For the text-containing cell, return its midpoint in (x, y) coordinate format. 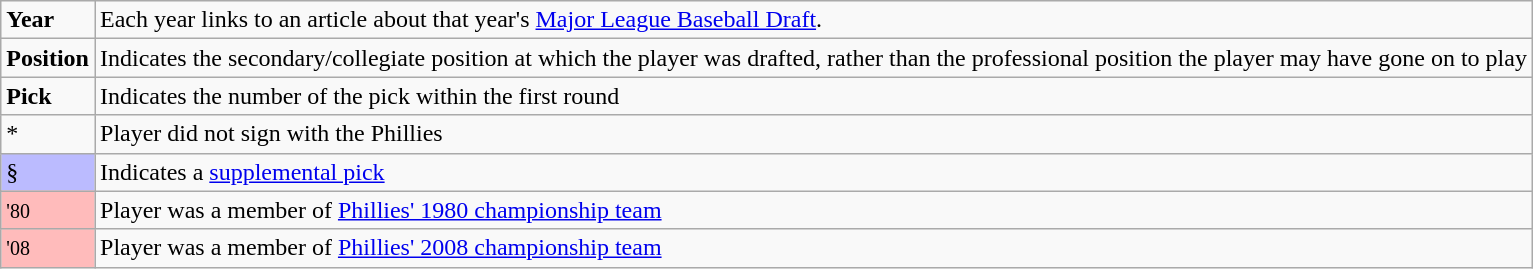
Year (48, 20)
Indicates a supplemental pick (813, 172)
Player did not sign with the Phillies (813, 134)
'80 (48, 210)
§ (48, 172)
Each year links to an article about that year's Major League Baseball Draft. (813, 20)
Indicates the number of the pick within the first round (813, 96)
'08 (48, 248)
Pick (48, 96)
Position (48, 58)
* (48, 134)
Player was a member of Phillies' 1980 championship team (813, 210)
Player was a member of Phillies' 2008 championship team (813, 248)
